For the text-containing cell, return its midpoint in [x, y] coordinate format. 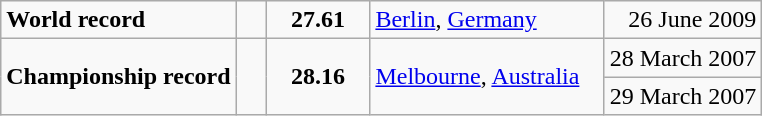
Championship record [118, 77]
26 June 2009 [683, 20]
28 March 2007 [683, 58]
28.16 [318, 77]
Berlin, Germany [487, 20]
29 March 2007 [683, 96]
27.61 [318, 20]
Melbourne, Australia [487, 77]
World record [118, 20]
